For the text-containing cell, return its midpoint in [x, y] coordinate format. 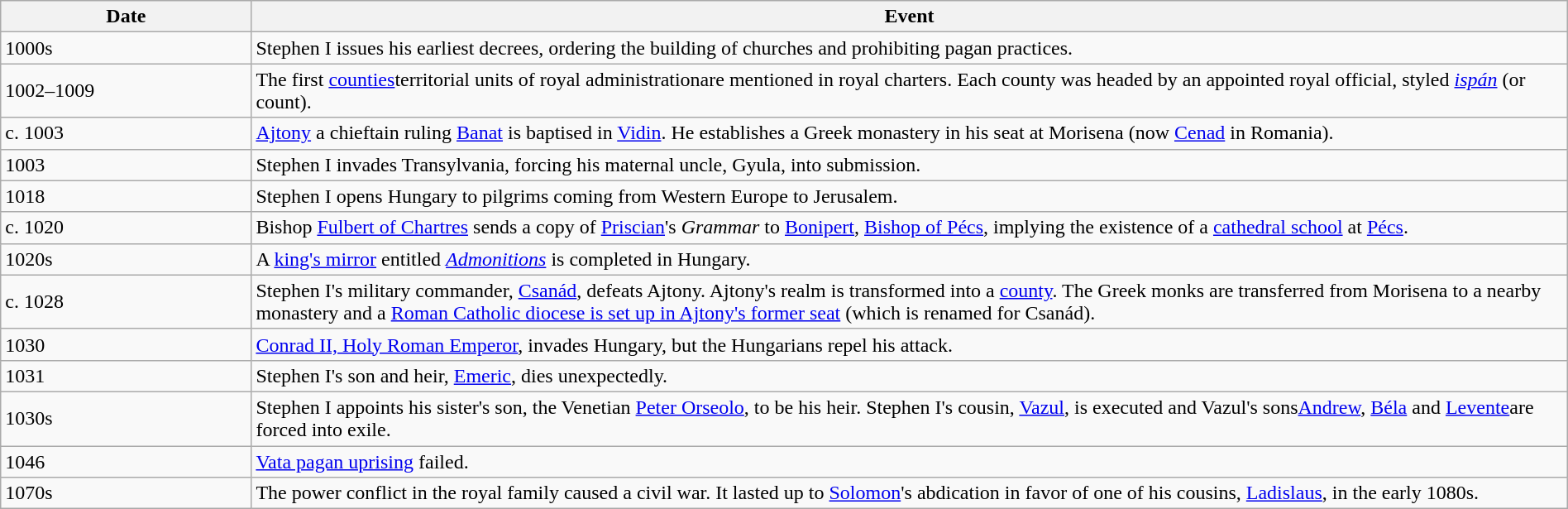
Stephen I invades Transylvania, forcing his maternal uncle, Gyula, into submission. [910, 165]
A king's mirror entitled Admonitions is completed in Hungary. [910, 259]
Event [910, 17]
Date [126, 17]
c. 1028 [126, 301]
Stephen I's son and heir, Emeric, dies unexpectedly. [910, 376]
1020s [126, 259]
Bishop Fulbert of Chartres sends a copy of Priscian's Grammar to Bonipert, Bishop of Pécs, implying the existence of a cathedral school at Pécs. [910, 228]
1030 [126, 344]
1031 [126, 376]
Conrad II, Holy Roman Emperor, invades Hungary, but the Hungarians repel his attack. [910, 344]
1018 [126, 196]
c. 1020 [126, 228]
Ajtony a chieftain ruling Banat is baptised in Vidin. He establishes a Greek monastery in his seat at Morisena (now Cenad in Romania). [910, 133]
1000s [126, 48]
Vata pagan uprising failed. [910, 461]
1046 [126, 461]
Stephen I issues his earliest decrees, ordering the building of churches and prohibiting pagan practices. [910, 48]
Stephen I opens Hungary to pilgrims coming from Western Europe to Jerusalem. [910, 196]
1030s [126, 419]
1070s [126, 493]
1003 [126, 165]
1002–1009 [126, 91]
c. 1003 [126, 133]
